Identify which cell holds the provided text, then report its (x, y) central coordinate. 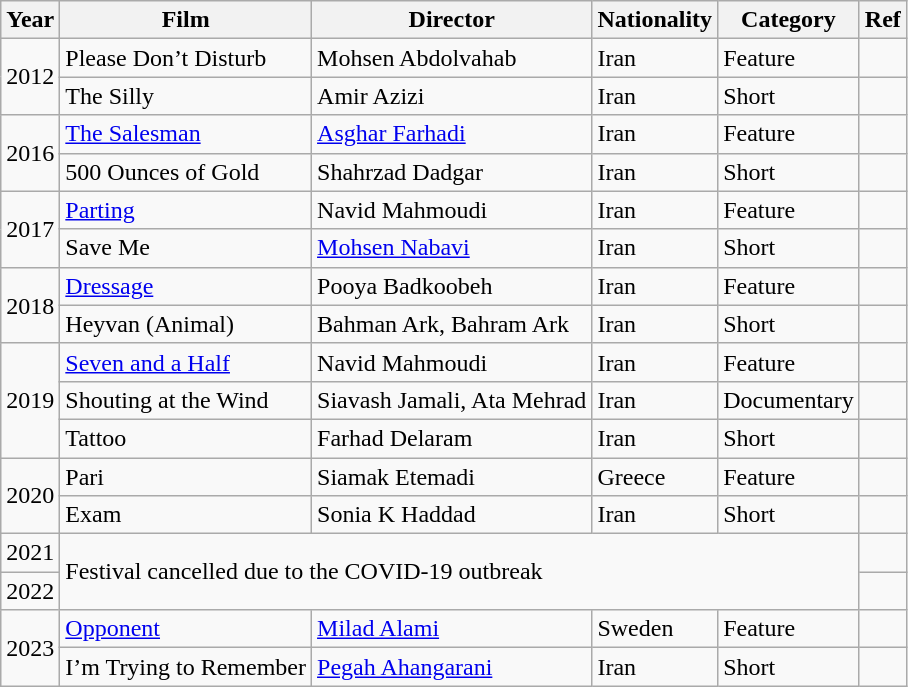
Exam (186, 515)
Pooya Badkoobeh (452, 286)
Film (186, 20)
Siavash Jamali, Ata Mehrad (452, 400)
Save Me (186, 248)
Please Don’t Disturb (186, 58)
The Silly (186, 96)
Category (789, 20)
Nationality (655, 20)
Mohsen Abdolvahab (452, 58)
Siamak Etemadi (452, 477)
Sweden (655, 629)
2018 (30, 305)
Year (30, 20)
Shouting at the Wind (186, 400)
Parting (186, 210)
2012 (30, 77)
Pari (186, 477)
Mohsen Nabavi (452, 248)
2022 (30, 591)
Tattoo (186, 438)
2020 (30, 496)
I’m Trying to Remember (186, 667)
Seven and a Half (186, 362)
Documentary (789, 400)
2016 (30, 153)
Farhad Delaram (452, 438)
Festival cancelled due to the COVID-19 outbreak (460, 572)
Shahrzad Dadgar (452, 172)
Pegah Ahangarani (452, 667)
2023 (30, 648)
Director (452, 20)
Amir Azizi (452, 96)
Ref (882, 20)
500 Ounces of Gold (186, 172)
Milad Alami (452, 629)
2019 (30, 400)
The Salesman (186, 134)
Opponent (186, 629)
Asghar Farhadi (452, 134)
Heyvan (Animal) (186, 324)
Bahman Ark, Bahram Ark (452, 324)
Greece (655, 477)
2017 (30, 229)
2021 (30, 553)
Dressage (186, 286)
Sonia K Haddad (452, 515)
